Search for the cell housing the specified text and yield its [X, Y] center coordinate. 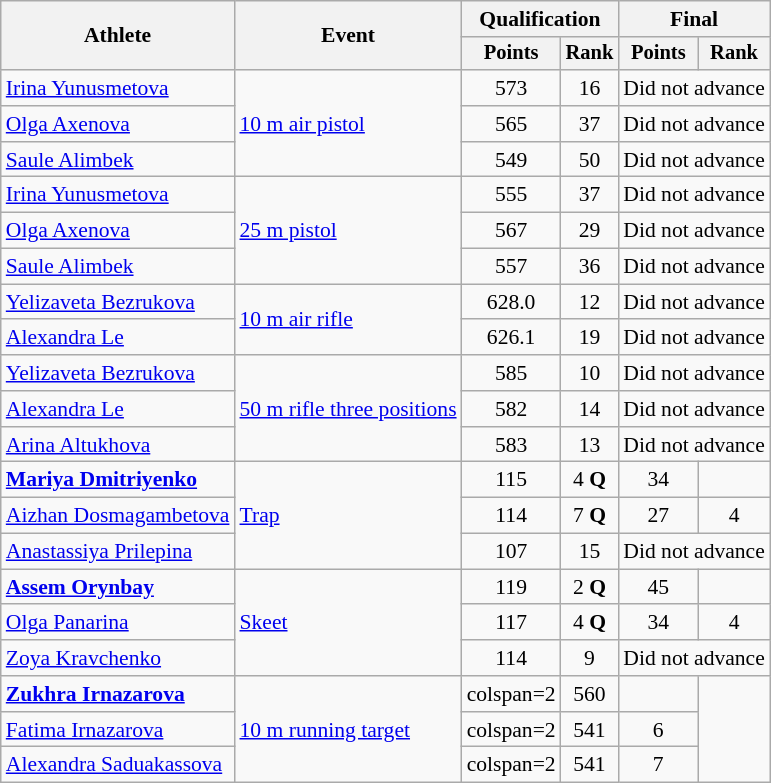
Alexandra Saduakassova [118, 765]
Athlete [118, 36]
565 [512, 124]
Zoya Kravchenko [118, 658]
628.0 [512, 302]
585 [512, 373]
Skeet [348, 622]
Arina Altukhova [118, 445]
Trap [348, 516]
117 [512, 623]
50 m rifle three positions [348, 408]
549 [512, 160]
10 [590, 373]
36 [590, 267]
626.1 [512, 338]
14 [590, 409]
15 [590, 552]
Aizhan Dosmagambetova [118, 516]
50 [590, 160]
560 [590, 694]
119 [512, 587]
Event [348, 36]
Anastassiya Prilepina [118, 552]
10 m air pistol [348, 124]
10 m air rifle [348, 320]
567 [512, 231]
583 [512, 445]
10 m running target [348, 730]
13 [590, 445]
Assem Orynbay [118, 587]
Mariya Dmitriyenko [118, 480]
573 [512, 88]
Qualification [540, 19]
2 Q [590, 587]
27 [658, 516]
12 [590, 302]
555 [512, 195]
Zukhra Irnazarova [118, 694]
582 [512, 409]
25 m pistol [348, 230]
107 [512, 552]
19 [590, 338]
29 [590, 231]
Olga Panarina [118, 623]
557 [512, 267]
7 [658, 765]
115 [512, 480]
Fatima Irnazarova [118, 730]
9 [590, 658]
6 [658, 730]
7 Q [590, 516]
Final [694, 19]
16 [590, 88]
45 [658, 587]
